Extract the [x, y] coordinate from the center of the cell holding the provided text.  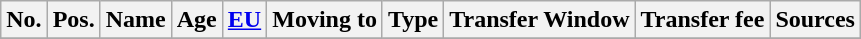
Name [136, 20]
Type [412, 20]
Pos. [74, 20]
Transfer fee [702, 20]
EU [244, 20]
No. [24, 20]
Moving to [325, 20]
Age [196, 20]
Sources [816, 20]
Transfer Window [540, 20]
